From the cell containing the given text, extract its center point as [x, y] coordinate. 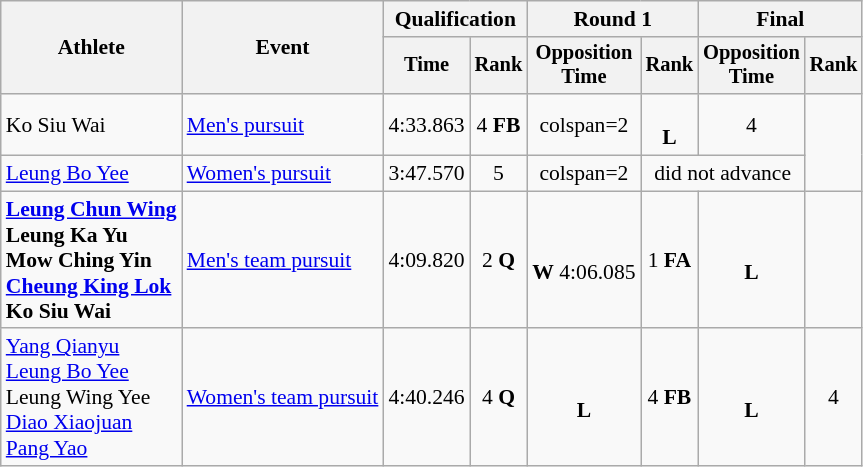
did not advance [723, 174]
W 4:06.085 [584, 260]
Men's team pursuit [283, 260]
Women's team pursuit [283, 398]
Men's pursuit [283, 124]
Qualification [455, 19]
Ko Siu Wai [92, 124]
Athlete [92, 48]
4:33.863 [426, 124]
2 Q [499, 260]
4 Q [499, 398]
1 FA [670, 260]
4:40.246 [426, 398]
Yang QianyuLeung Bo YeeLeung Wing YeeDiao XiaojuanPang Yao [92, 398]
Leung Bo Yee [92, 174]
Women's pursuit [283, 174]
Final [780, 19]
3:47.570 [426, 174]
Time [426, 66]
5 [499, 174]
4:09.820 [426, 260]
Round 1 [612, 19]
Leung Chun WingLeung Ka YuMow Ching YinCheung King LokKo Siu Wai [92, 260]
Event [283, 48]
